Pinpoint the cell where the given text exists, returning its [x, y] midpoint coordinate. 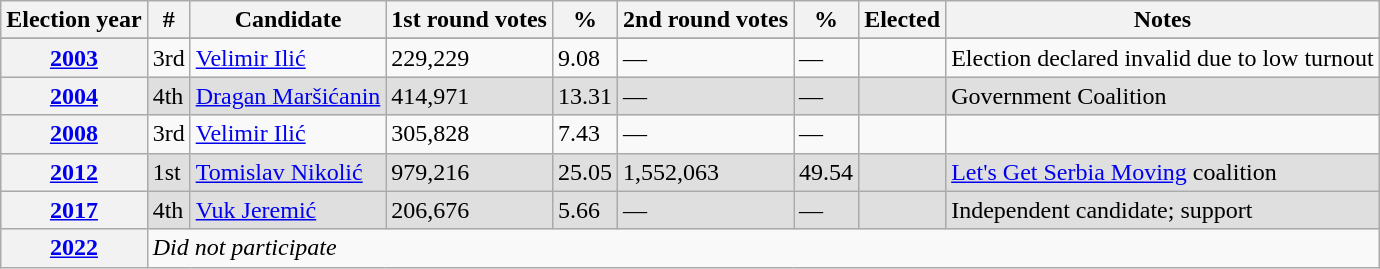
1,552,063 [706, 172]
Did not participate [763, 248]
Let's Get Serbia Moving coalition [1163, 172]
Vuk Jeremić [288, 210]
2003 [74, 58]
Election declared invalid due to low turnout [1163, 58]
2012 [74, 172]
414,971 [470, 96]
2008 [74, 134]
2022 [74, 248]
229,229 [470, 58]
7.43 [584, 134]
2017 [74, 210]
Independent candidate; support [1163, 210]
5.66 [584, 210]
49.54 [826, 172]
25.05 [584, 172]
Tomislav Nikolić [288, 172]
2nd round votes [706, 20]
# [168, 20]
206,676 [470, 210]
979,216 [470, 172]
Notes [1163, 20]
Dragan Maršićanin [288, 96]
Elected [902, 20]
Government Coalition [1163, 96]
Candidate [288, 20]
1st [168, 172]
2004 [74, 96]
13.31 [584, 96]
1st round votes [470, 20]
Election year [74, 20]
305,828 [470, 134]
9.08 [584, 58]
